Scan for the cell matching the given text and deliver its [x, y] coordinate at center. 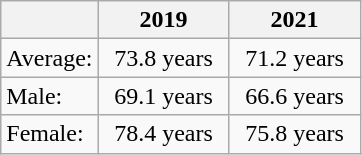
75.8 years [294, 134]
2021 [294, 20]
66.6 years [294, 96]
73.8 years [164, 58]
Male: [50, 96]
78.4 years [164, 134]
Female: [50, 134]
69.1 years [164, 96]
2019 [164, 20]
Average: [50, 58]
71.2 years [294, 58]
